Detect which cell encompasses the target text, then output its [X, Y] center coordinate. 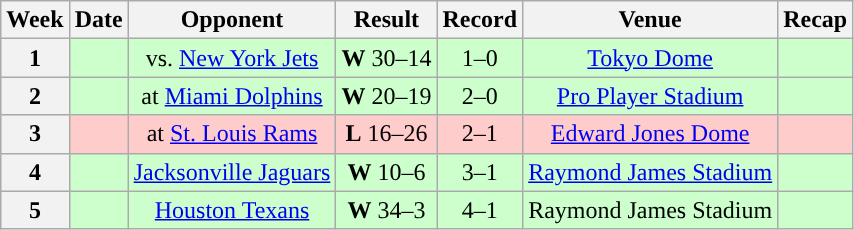
4–1 [480, 210]
4 [35, 172]
Tokyo Dome [650, 58]
2 [35, 96]
Venue [650, 20]
at St. Louis Rams [232, 134]
Edward Jones Dome [650, 134]
1–0 [480, 58]
Date [98, 20]
at Miami Dolphins [232, 96]
Opponent [232, 20]
W 20–19 [386, 96]
Result [386, 20]
2–1 [480, 134]
Record [480, 20]
Pro Player Stadium [650, 96]
vs. New York Jets [232, 58]
3–1 [480, 172]
W 10–6 [386, 172]
3 [35, 134]
W 34–3 [386, 210]
W 30–14 [386, 58]
2–0 [480, 96]
Jacksonville Jaguars [232, 172]
1 [35, 58]
Recap [816, 20]
Week [35, 20]
Houston Texans [232, 210]
L 16–26 [386, 134]
5 [35, 210]
